Return [x, y] of the center of cell containing provided text 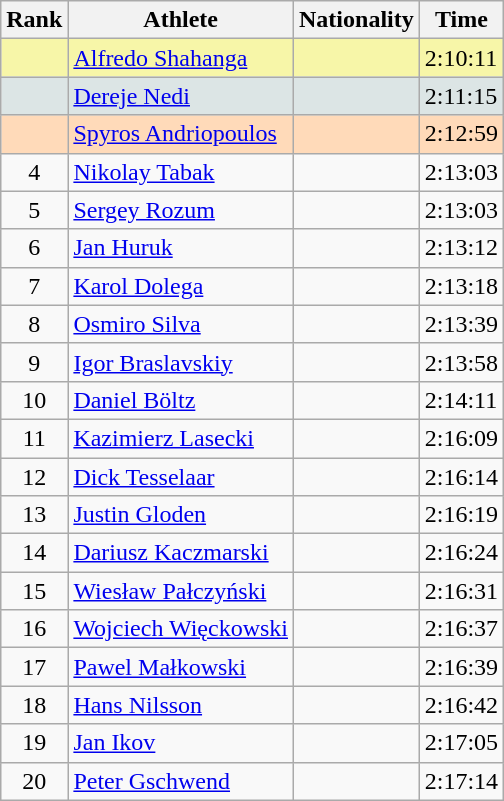
2:17:05 [461, 743]
Nikolay Tabak [181, 172]
8 [34, 324]
Spyros Andriopoulos [181, 134]
Igor Braslavskiy [181, 362]
2:11:15 [461, 96]
Hans Nilsson [181, 705]
2:10:11 [461, 58]
15 [34, 591]
2:12:59 [461, 134]
17 [34, 667]
2:13:18 [461, 286]
2:13:12 [461, 248]
2:16:09 [461, 438]
Nationality [357, 20]
9 [34, 362]
2:16:37 [461, 629]
12 [34, 477]
2:16:42 [461, 705]
Jan Ikov [181, 743]
Wiesław Pałczyński [181, 591]
Rank [34, 20]
7 [34, 286]
10 [34, 400]
5 [34, 210]
6 [34, 248]
2:16:19 [461, 515]
Dick Tesselaar [181, 477]
Justin Gloden [181, 515]
2:16:31 [461, 591]
Daniel Böltz [181, 400]
2:17:14 [461, 781]
14 [34, 553]
Sergey Rozum [181, 210]
Dariusz Kaczmarski [181, 553]
19 [34, 743]
2:16:24 [461, 553]
2:13:39 [461, 324]
4 [34, 172]
Pawel Małkowski [181, 667]
2:16:14 [461, 477]
Athlete [181, 20]
Osmiro Silva [181, 324]
16 [34, 629]
18 [34, 705]
2:16:39 [461, 667]
20 [34, 781]
Kazimierz Lasecki [181, 438]
Alfredo Shahanga [181, 58]
Karol Dolega [181, 286]
2:13:58 [461, 362]
Wojciech Więckowski [181, 629]
2:14:11 [461, 400]
13 [34, 515]
Peter Gschwend [181, 781]
Dereje Nedi [181, 96]
Jan Huruk [181, 248]
11 [34, 438]
Time [461, 20]
